Pinpoint the cell where the given text exists, returning its [X, Y] midpoint coordinate. 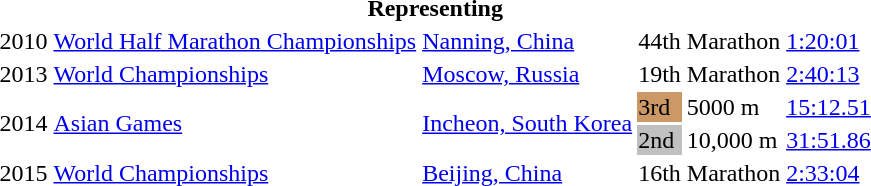
World Championships [235, 74]
World Half Marathon Championships [235, 41]
2nd [660, 140]
44th [660, 41]
Nanning, China [528, 41]
10,000 m [733, 140]
19th [660, 74]
Moscow, Russia [528, 74]
Asian Games [235, 124]
Incheon, South Korea [528, 124]
5000 m [733, 107]
3rd [660, 107]
